Identify which cell holds the provided text, then report its [x, y] central coordinate. 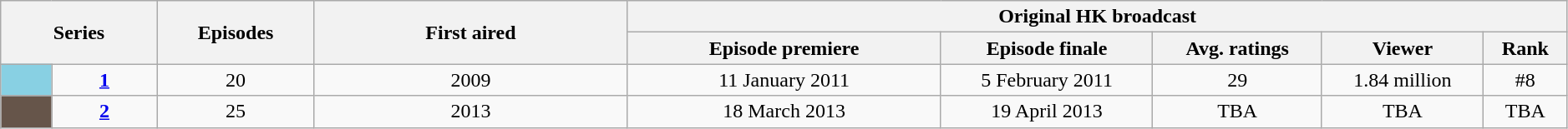
25 [236, 112]
2 [105, 112]
Episode finale [1047, 48]
#8 [1525, 80]
18 March 2013 [784, 112]
Original HK broadcast [1098, 17]
Episode premiere [784, 48]
1 [105, 80]
Episodes [236, 32]
11 January 2011 [784, 80]
29 [1237, 80]
20 [236, 80]
1.84 million [1402, 80]
5 February 2011 [1047, 80]
2009 [471, 80]
First aired [471, 32]
19 April 2013 [1047, 112]
Avg. ratings [1237, 48]
Rank [1525, 48]
Series [79, 32]
2013 [471, 112]
Viewer [1402, 48]
